Extract the [X, Y] coordinate from the center of the cell holding the provided text.  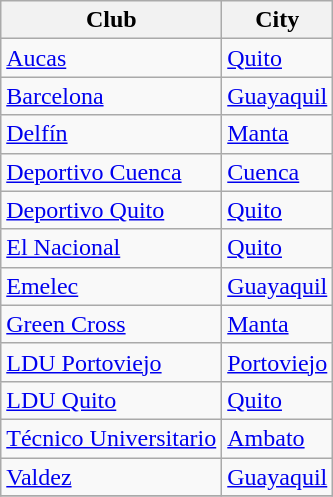
Técnico Universitario [112, 438]
Barcelona [112, 96]
Valdez [112, 477]
El Nacional [112, 248]
LDU Quito [112, 400]
LDU Portoviejo [112, 362]
City [278, 20]
Club [112, 20]
Green Cross [112, 324]
Emelec [112, 286]
Delfín [112, 134]
Ambato [278, 438]
Aucas [112, 58]
Portoviejo [278, 362]
Deportivo Cuenca [112, 172]
Cuenca [278, 172]
Deportivo Quito [112, 210]
